Extract the (X, Y) coordinate from the center of the cell holding the provided text.  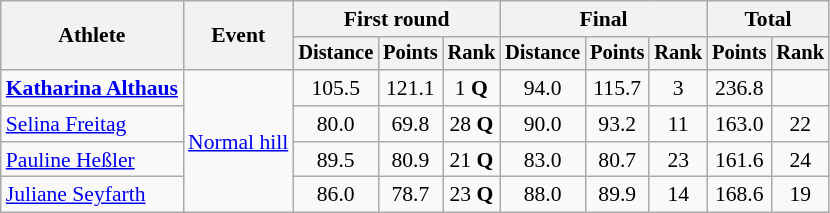
1 Q (472, 88)
Juliane Seyfarth (92, 195)
94.0 (542, 88)
78.7 (410, 195)
86.0 (336, 195)
19 (800, 195)
105.5 (336, 88)
28 Q (472, 124)
Final (604, 19)
24 (800, 160)
90.0 (542, 124)
89.9 (617, 195)
236.8 (739, 88)
23 (678, 160)
Normal hill (238, 141)
Athlete (92, 36)
88.0 (542, 195)
69.8 (410, 124)
Selina Freitag (92, 124)
80.7 (617, 160)
14 (678, 195)
80.9 (410, 160)
163.0 (739, 124)
11 (678, 124)
83.0 (542, 160)
22 (800, 124)
23 Q (472, 195)
121.1 (410, 88)
3 (678, 88)
93.2 (617, 124)
Katharina Althaus (92, 88)
89.5 (336, 160)
115.7 (617, 88)
Event (238, 36)
161.6 (739, 160)
Total (768, 19)
21 Q (472, 160)
168.6 (739, 195)
First round (396, 19)
Pauline Heßler (92, 160)
80.0 (336, 124)
